For the text-containing cell, return its midpoint in (X, Y) coordinate format. 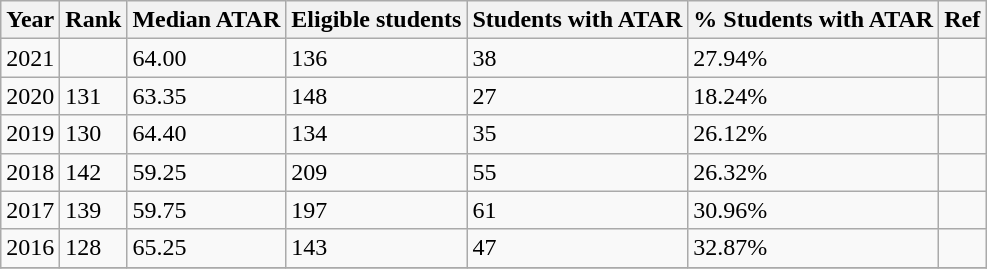
26.32% (814, 172)
63.35 (206, 96)
2019 (30, 134)
139 (94, 210)
136 (376, 58)
26.12% (814, 134)
2017 (30, 210)
27 (578, 96)
55 (578, 172)
2020 (30, 96)
64.00 (206, 58)
Ref (962, 20)
% Students with ATAR (814, 20)
65.25 (206, 248)
Students with ATAR (578, 20)
148 (376, 96)
Median ATAR (206, 20)
2018 (30, 172)
134 (376, 134)
32.87% (814, 248)
131 (94, 96)
59.25 (206, 172)
Year (30, 20)
143 (376, 248)
142 (94, 172)
47 (578, 248)
Rank (94, 20)
35 (578, 134)
18.24% (814, 96)
197 (376, 210)
59.75 (206, 210)
30.96% (814, 210)
2021 (30, 58)
209 (376, 172)
27.94% (814, 58)
Eligible students (376, 20)
130 (94, 134)
128 (94, 248)
61 (578, 210)
38 (578, 58)
64.40 (206, 134)
2016 (30, 248)
